Output the (x, y) coordinate of the center of the cell containing the given text.  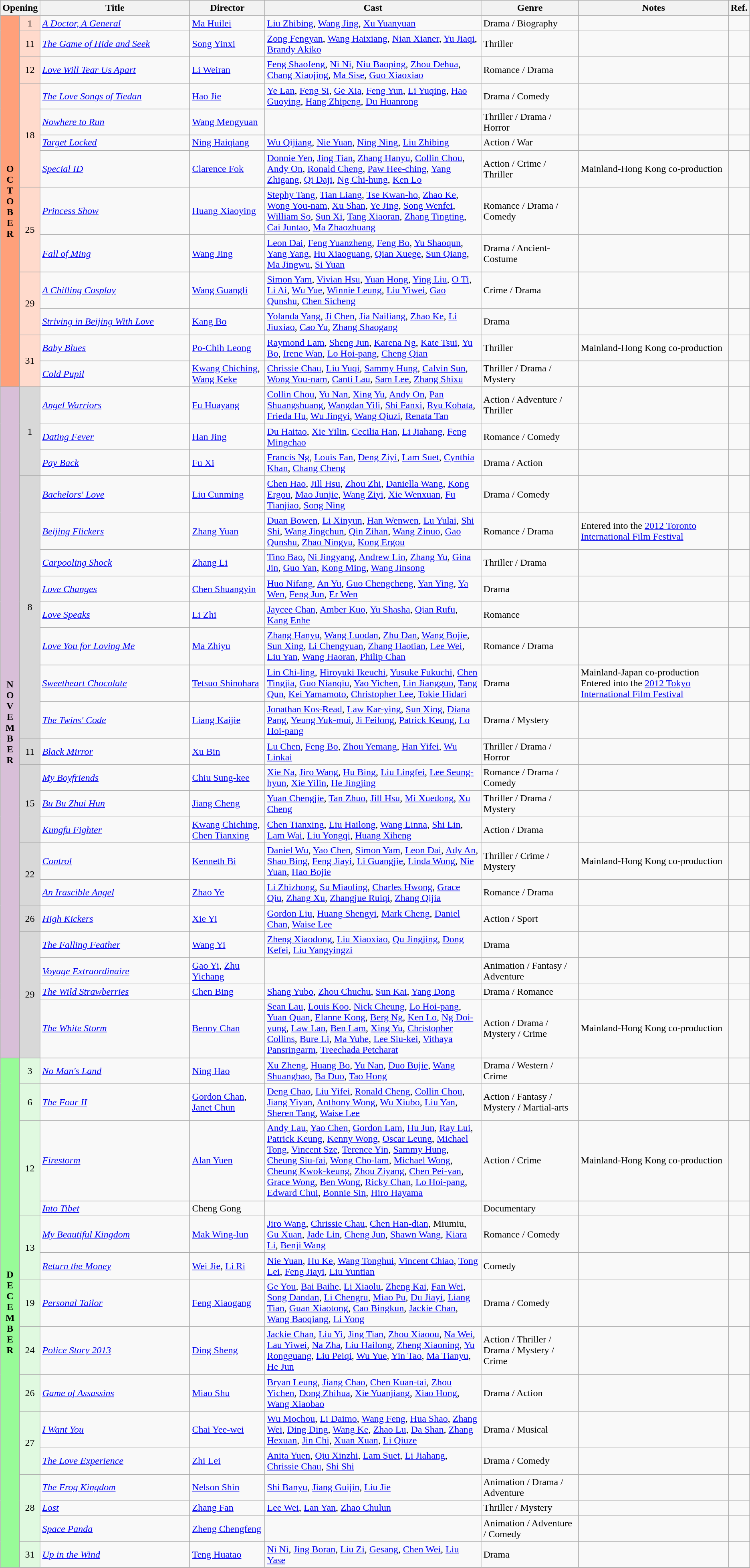
Animation / Adventure / Comedy (530, 1529)
Ma Huilei (228, 23)
Zhao Ye (228, 893)
Chai Yee-wei (228, 1430)
Simon Yam, Vivian Hsu, Yuan Hong, Ying Liu, O Ti, Li Ai, Wu Yue, Winnie Leung, Liu Yiwei, Gao Qunshu, Chen Sicheng (373, 290)
Kang Bo (228, 321)
28 (30, 1508)
Du Haitao, Xie Yilin, Cecilia Han, Li Jiahang, Feng Mingchao (373, 437)
DECEMBER (10, 1312)
Space Panda (115, 1529)
Wu Mochou, Li Daimo, Wang Feng, Hua Shao, Zhang Wei, Ding Ding, Wang Ke, Zhao Lu, Da Shan, Zhang Hexuan, Jin Chi, Xuan Xuan, Li Qiuze (373, 1430)
Yolanda Yang, Ji Chen, Jia Nailiang, Zhao Ke, Li Jiuxiao, Cao Yu, Zhang Shaogang (373, 321)
Game of Assassins (115, 1393)
Nelson Shin (228, 1487)
Fall of Ming (115, 253)
Xie Na, Jiro Wang, Hu Bing, Liu Lingfei, Lee Seung-hyun, Xie Yilin, He Jingjing (373, 777)
The Four II (115, 1102)
Notes (653, 8)
25 (30, 229)
Collin Chou, Yu Nan, Xing Yu, Andy On, Pan Shuangshuang, Wangdan Yili, Shi Fanxi, Ryu Kohata, Frieda Hu, Wu Jingyi, Wang Qiuzi, Renata Tan (373, 405)
Xu Bin (228, 752)
Ning Haiqiang (228, 143)
The Frog Kingdom (115, 1487)
Liu Cunming (228, 494)
The Love Songs of Tiedan (115, 96)
Title (115, 8)
Tetsuo Shinohara (228, 683)
Tino Bao, Ni Jingyang, Andrew Lin, Zhang Yu, Gina Jin, Guo Yan, Kong Ming, Wang Jinsong (373, 562)
Deng Chao, Liu Yifei, Ronald Cheng, Collin Chou, Jiang Yiyan, Anthony Wong, Wu Xiubo, Liu Yan, Sheren Tang, Waise Lee (373, 1102)
19 (30, 1303)
Director (228, 8)
Kungfu Fighter (115, 829)
Action / Drama / Mystery / Crime (530, 1028)
Kwang Chiching, Wang Keke (228, 374)
Drama / Western / Crime (530, 1070)
Liu Zhibing, Wang Jing, Xu Yuanyuan (373, 23)
Lu Chen, Feng Bo, Zhou Yemang, Han Yifei, Wu Linkai (373, 752)
The Love Experience (115, 1461)
Return the Money (115, 1266)
Thriller / Mystery (530, 1508)
Action / Crime (530, 1161)
Nowhere to Run (115, 122)
Zhang Yuan (228, 531)
8 (30, 607)
Zhang Fan (228, 1508)
Huang Xiaoying (228, 211)
Ref. (739, 8)
Opening (20, 8)
High Kickers (115, 919)
Drama / Romance (530, 992)
NOVEMBER (10, 722)
Gordon Liu, Huang Shengyi, Mark Cheng, Daniel Chan, Waise Lee (373, 919)
Action / Sport (530, 919)
Kwang Chiching, Chen Tianxing (228, 829)
Drama / Ancient-Costume (530, 253)
The White Storm (115, 1028)
Ding Sheng (228, 1350)
A Chilling Cosplay (115, 290)
Zhang Hanyu, Wang Luodan, Zhu Dan, Wang Bojie, Sun Xing, Li Chengyuan, Zhang Haotian, Lee Wei, Liu Yan, Wang Haoran, Philip Chan (373, 646)
Teng Huatao (228, 1554)
Dating Fever (115, 437)
Clarence Fok (228, 169)
Jiro Wang, Chrissie Chau, Chen Han-dian, Miumiu, Gu Xuan, Jade Lin, Cheng Jun, Shawn Wang, Kiara Li, Benji Wang (373, 1234)
18 (30, 135)
27 (30, 1443)
Alan Yuen (228, 1161)
Mainland-Japan co-production Entered into the 2012 Tokyo International Film Festival (653, 683)
Genre (530, 8)
Fu Huayang (228, 405)
A Doctor, A General (115, 23)
Jaycee Chan, Amber Kuo, Yu Shasha, Qian Rufu, Kang Enhe (373, 615)
Chen Hao, Jill Hsu, Zhou Zhi, Daniella Wang, Kong Ergou, Mao Junjie, Wang Ziyi, Xie Wenxuan, Fu Tianjiao, Song Ning (373, 494)
Raymond Lam, Sheng Jun, Karena Ng, Kate Tsui, Yu Bo, Irene Wan, Lo Hoi-pang, Cheng Qian (373, 348)
Sweetheart Chocolate (115, 683)
Xu Zheng, Huang Bo, Yu Nan, Duo Bujie, Wang Shuangbao, Ba Duo, Tao Hong (373, 1070)
Feng Shaofeng, Ni Ni, Niu Baoping, Zhou Dehua, Chang Xiaojing, Ma Sise, Guo Xiaoxiao (373, 70)
Princess Show (115, 211)
Action / Thriller / Drama / Mystery / Crime (530, 1350)
Chen Shuangyin (228, 589)
Carpooling Shock (115, 562)
Zhang Li (228, 562)
Zheng Chengfeng (228, 1529)
Action / Fantasy / Mystery / Martial-arts (530, 1102)
The Twins' Code (115, 720)
The Falling Feather (115, 945)
Thriller / Crime / Mystery (530, 861)
Gordon Chan, Janet Chun (228, 1102)
Benny Chan (228, 1028)
Donnie Yen, Jing Tian, Zhang Hanyu, Collin Chou, Andy On, Ronald Cheng, Paw Hee-ching, Yang Zhigang, Qi Daji, Ng Chi-hung, Ken Lo (373, 169)
Action / Adventure / Thriller (530, 405)
Bachelors' Love (115, 494)
Love Speaks (115, 615)
Anita Yuen, Qiu Xinzhi, Lam Suet, Li Jiahang, Chrissie Chau, Shi Shi (373, 1461)
Control (115, 861)
Gao Yi, Zhu Yichang (228, 971)
Into Tibet (115, 1208)
Entered into the 2012 Toronto International Film Festival (653, 531)
Police Story 2013 (115, 1350)
Cast (373, 8)
Li Zhizhong, Su Miaoling, Charles Hwong, Grace Qiu, Zhang Xu, Zhangjue Ruiqi, Zhang Qijia (373, 893)
My Beautiful Kingdom (115, 1234)
An Irascible Angel (115, 893)
Xie Yi (228, 919)
Wang Guangli (228, 290)
Animation / Fantasy / Adventure (530, 971)
Documentary (530, 1208)
Jiang Cheng (228, 804)
Special ID (115, 169)
Cold Pupil (115, 374)
Chiu Sung-kee (228, 777)
Drama / Mystery (530, 720)
Lost (115, 1508)
Li Weiran (228, 70)
My Boyfriends (115, 777)
Cheng Gong (228, 1208)
Feng Xiaogang (228, 1303)
Song Yinxi (228, 44)
Kenneth Bi (228, 861)
Po-Chih Leong (228, 348)
Wu Qijiang, Nie Yuan, Ning Ning, Liu Zhibing (373, 143)
Huo Nifang, An Yu, Guo Chengcheng, Yan Ying, Ya Wen, Feng Jun, Er Wen (373, 589)
Animation / Drama / Adventure (530, 1487)
Action / Drama (530, 829)
Francis Ng, Louis Fan, Deng Ziyi, Lam Suet, Cynthia Khan, Chang Cheng (373, 463)
Personal Tailor (115, 1303)
Chen Tianxing, Liu Hailong, Wang Linna, Shi Lin, Lam Wai, Liu Yongqi, Huang Xiheng (373, 829)
Action / War (530, 143)
Voyage Extraordinaire (115, 971)
I Want You (115, 1430)
Zhi Lei (228, 1461)
Drama / Biography (530, 23)
Up in the Wind (115, 1554)
22 (30, 874)
Romance (530, 615)
Baby Blues (115, 348)
Li Zhi (228, 615)
Thriller / Drama (530, 562)
Striving in Beijing With Love (115, 321)
6 (30, 1102)
Ning Hao (228, 1070)
Black Mirror (115, 752)
3 (30, 1070)
Firestorm (115, 1161)
Ye Lan, Feng Si, Ge Xia, Feng Yun, Li Yuqing, Hao Guoying, Hang Zhipeng, Du Huanrong (373, 96)
OCTOBER (10, 201)
Chen Bing (228, 992)
Yuan Chengjie, Tan Zhuo, Jill Hsu, Mi Xuedong, Xu Cheng (373, 804)
Jonathan Kos-Read, Law Kar-ying, Sun Xing, Diana Pang, Yeung Yuk-mui, Ji Feilong, Patrick Keung, Lo Hoi-pang (373, 720)
Bryan Leung, Jiang Chao, Chen Kuan-tai, Zhou Yichen, Dong Zhihua, Xie Yuanjiang, Xiao Hong, Wang Xiaobao (373, 1393)
Wang Mengyuan (228, 122)
Zheng Xiaodong, Liu Xiaoxiao, Qu Jingjing, Dong Kefei, Liu Yangyingzi (373, 945)
Mak Wing-lun (228, 1234)
Love Changes (115, 589)
Ni Ni, Jing Boran, Liu Zi, Gesang, Chen Wei, Liu Yase (373, 1554)
15 (30, 804)
Pay Back (115, 463)
24 (30, 1350)
Liang Kaijie (228, 720)
Wang Jing (228, 253)
Zong Fengyan, Wang Haixiang, Nian Xianer, Yu Jiaqi, Brandy Akiko (373, 44)
No Man's Land (115, 1070)
Action / Crime / Thriller (530, 169)
Wang Yi (228, 945)
Beijing Flickers (115, 531)
The Game of Hide and Seek (115, 44)
Miao Shu (228, 1393)
Lee Wei, Lan Yan, Zhao Chulun (373, 1508)
Love Will Tear Us Apart (115, 70)
Daniel Wu, Yao Chen, Simon Yam, Leon Dai, Ady An, Shao Bing, Feng Jiayi, Li Guangjie, Linda Wong, Nie Yuan, Hao Bojie (373, 861)
Hao Jie (228, 96)
Fu Xi (228, 463)
Nie Yuan, Hu Ke, Wang Tonghui, Vincent Chiao, Tong Lei, Feng Jiayi, Liu Yuntian (373, 1266)
Duan Bowen, Li Xinyun, Han Wenwen, Lu Yulai, Shi Shi, Wang Jingchun, Qin Zihan, Wang Zinuo, Gao Qunshu, Zhao Ningyu, Kong Ergou (373, 531)
Shi Banyu, Jiang Guijin, Liu Jie (373, 1487)
Leon Dai, Feng Yuanzheng, Feng Bo, Yu Shaoqun, Yang Yang, Hu Xiaoguang, Qian Xuege, Sun Qiang, Ma Jingwu, Si Yuan (373, 253)
Love You for Loving Me (115, 646)
Angel Warriors (115, 405)
The Wild Strawberries (115, 992)
Chrissie Chau, Liu Yuqi, Sammy Hung, Calvin Sun, Wong You-nam, Canti Lau, Sam Lee, Zhang Shixu (373, 374)
Crime / Drama (530, 290)
Ma Zhiyu (228, 646)
Bu Bu Zhui Hun (115, 804)
Shang Yubo, Zhou Chuchu, Sun Kai, Yang Dong (373, 992)
Target Locked (115, 143)
Han Jing (228, 437)
Drama / Musical (530, 1430)
Wei Jie, Li Ri (228, 1266)
13 (30, 1248)
Comedy (530, 1266)
